Output the [X, Y] coordinate of the center of the cell containing the given text.  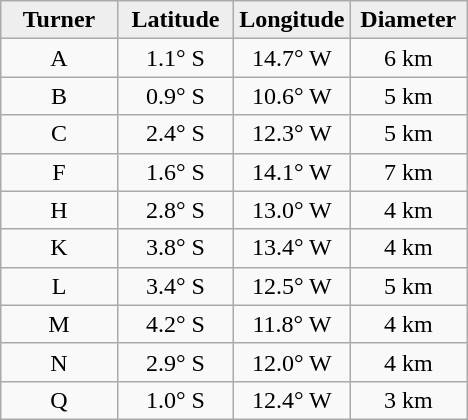
3 km [408, 400]
1.1° S [175, 58]
12.4° W [292, 400]
2.9° S [175, 362]
12.0° W [292, 362]
F [59, 172]
11.8° W [292, 324]
H [59, 210]
Longitude [292, 20]
3.4° S [175, 286]
14.1° W [292, 172]
L [59, 286]
Q [59, 400]
2.8° S [175, 210]
1.0° S [175, 400]
6 km [408, 58]
1.6° S [175, 172]
7 km [408, 172]
12.5° W [292, 286]
C [59, 134]
2.4° S [175, 134]
A [59, 58]
12.3° W [292, 134]
M [59, 324]
13.4° W [292, 248]
4.2° S [175, 324]
Latitude [175, 20]
14.7° W [292, 58]
0.9° S [175, 96]
Turner [59, 20]
Diameter [408, 20]
3.8° S [175, 248]
13.0° W [292, 210]
B [59, 96]
K [59, 248]
10.6° W [292, 96]
N [59, 362]
